Locate the cell with the specified text and output its (x, y) center coordinate. 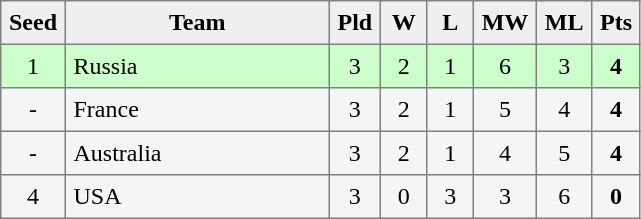
MW (504, 23)
Seed (33, 23)
L (450, 23)
Russia (197, 66)
USA (197, 197)
ML (564, 23)
France (197, 110)
Pts (616, 23)
Pld (354, 23)
W (403, 23)
Australia (197, 153)
Team (197, 23)
